Find where the given text appears and provide that cell's center as (X, Y) coordinate. 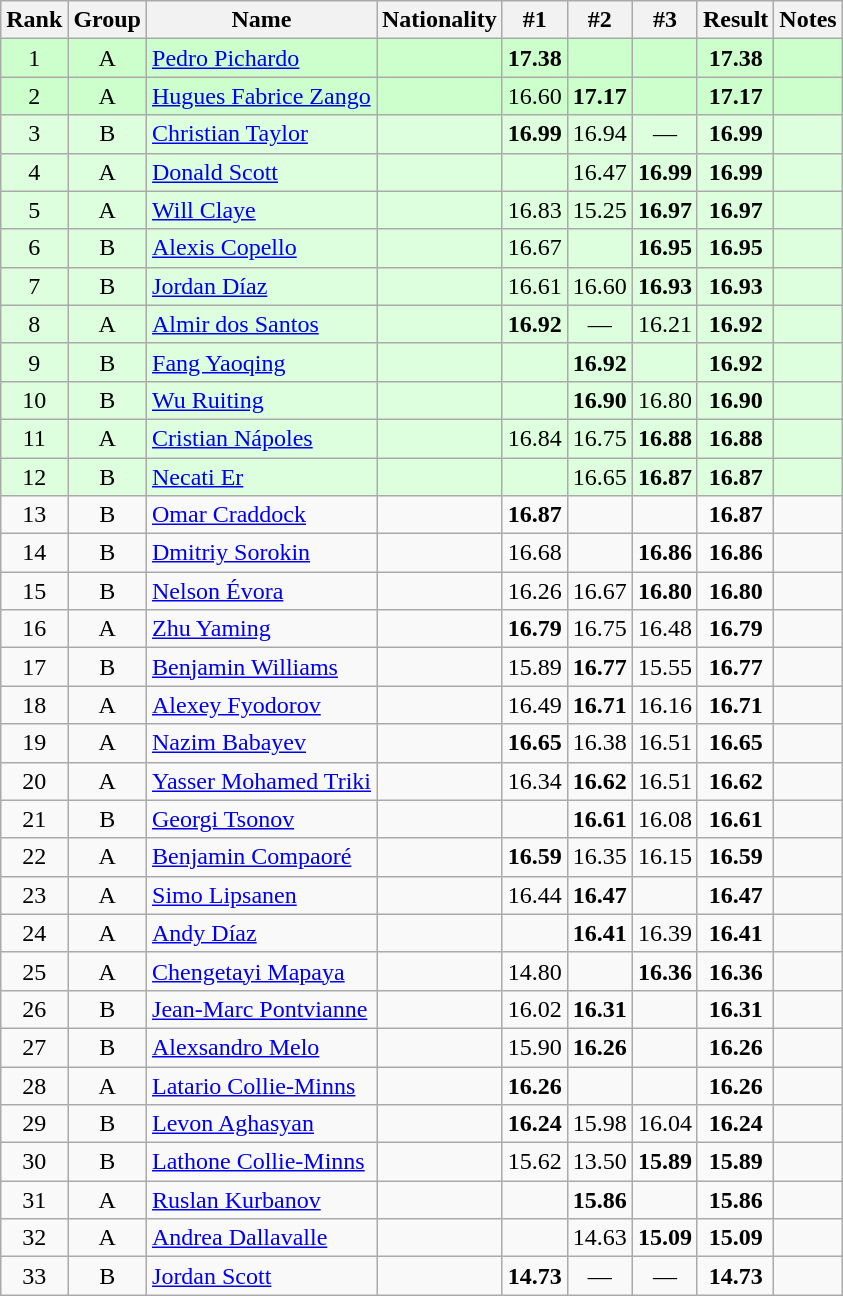
Donald Scott (262, 172)
16.02 (534, 1009)
28 (34, 1085)
Nelson Évora (262, 591)
15.25 (600, 210)
33 (34, 1276)
16.84 (534, 438)
16.44 (534, 895)
15 (34, 591)
14 (34, 553)
20 (34, 781)
31 (34, 1200)
22 (34, 857)
17 (34, 667)
Notes (808, 20)
16.94 (600, 134)
25 (34, 971)
12 (34, 477)
Nazim Babayev (262, 743)
Alexsandro Melo (262, 1047)
Name (262, 20)
16.34 (534, 781)
Wu Ruiting (262, 400)
29 (34, 1124)
1 (34, 58)
Yasser Mohamed Triki (262, 781)
Jordan Scott (262, 1276)
Jordan Díaz (262, 286)
Cristian Nápoles (262, 438)
Jean-Marc Pontvianne (262, 1009)
30 (34, 1162)
Pedro Pichardo (262, 58)
15.62 (534, 1162)
Christian Taylor (262, 134)
13.50 (600, 1162)
18 (34, 705)
Group (108, 20)
16.49 (534, 705)
23 (34, 895)
16 (34, 629)
Latario Collie-Minns (262, 1085)
Rank (34, 20)
14.63 (600, 1238)
Levon Aghasyan (262, 1124)
24 (34, 933)
Necati Er (262, 477)
Result (735, 20)
Alexis Copello (262, 248)
10 (34, 400)
Andy Díaz (262, 933)
16.39 (664, 933)
Dmitriy Sorokin (262, 553)
Ruslan Kurbanov (262, 1200)
2 (34, 96)
5 (34, 210)
#2 (600, 20)
Chengetayi Mapaya (262, 971)
13 (34, 515)
16.16 (664, 705)
Omar Craddock (262, 515)
16.04 (664, 1124)
16.15 (664, 857)
16.08 (664, 819)
Lathone Collie-Minns (262, 1162)
15.90 (534, 1047)
19 (34, 743)
Zhu Yaming (262, 629)
8 (34, 324)
Fang Yaoqing (262, 362)
16.21 (664, 324)
7 (34, 286)
Benjamin Compaoré (262, 857)
32 (34, 1238)
6 (34, 248)
9 (34, 362)
Hugues Fabrice Zango (262, 96)
15.98 (600, 1124)
27 (34, 1047)
Nationality (439, 20)
4 (34, 172)
11 (34, 438)
21 (34, 819)
#3 (664, 20)
16.83 (534, 210)
Almir dos Santos (262, 324)
Andrea Dallavalle (262, 1238)
15.55 (664, 667)
Georgi Tsonov (262, 819)
14.80 (534, 971)
Will Claye (262, 210)
Alexey Fyodorov (262, 705)
Simo Lipsanen (262, 895)
16.48 (664, 629)
16.35 (600, 857)
3 (34, 134)
16.68 (534, 553)
16.38 (600, 743)
#1 (534, 20)
Benjamin Williams (262, 667)
26 (34, 1009)
